Determine the (X, Y) coordinate at the center of the cell enclosing the given text.  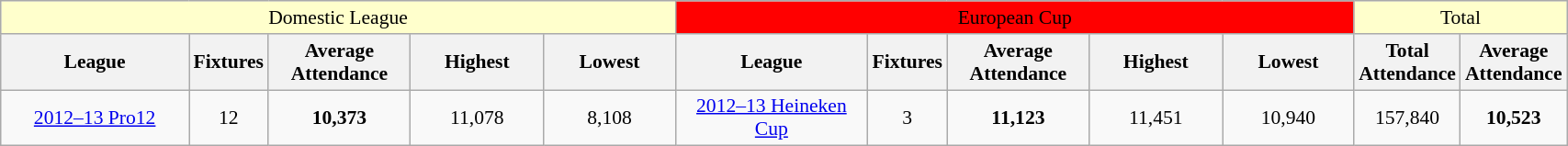
European Cup (1014, 17)
Total Attendance (1407, 62)
10,940 (1289, 118)
10,523 (1514, 118)
8,108 (610, 118)
Total (1461, 17)
Domestic League (338, 17)
3 (907, 118)
11,451 (1156, 118)
11,078 (478, 118)
157,840 (1407, 118)
10,373 (340, 118)
2012–13 Heineken Cup (772, 118)
12 (229, 118)
11,123 (1018, 118)
2012–13 Pro12 (96, 118)
